Return the (x, y) coordinate for the center point of the cell that contains the specified text.  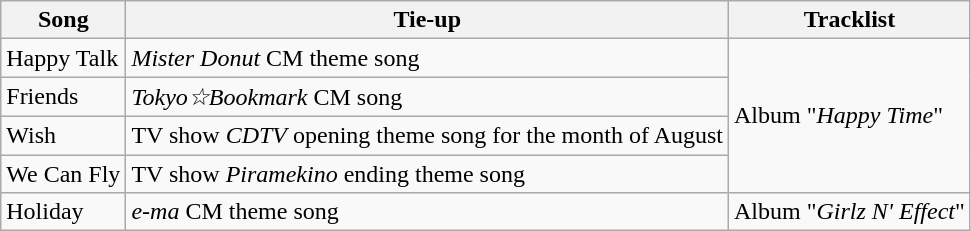
Friends (64, 97)
Tracklist (850, 20)
We Can Fly (64, 173)
Happy Talk (64, 58)
Album "Girlz N' Effect" (850, 212)
Tokyo☆Bookmark CM song (428, 97)
Album "Happy Time" (850, 116)
Song (64, 20)
Tie-up (428, 20)
TV show Piramekino ending theme song (428, 173)
TV show CDTV opening theme song for the month of August (428, 135)
Holiday (64, 212)
Mister Donut CM theme song (428, 58)
Wish (64, 135)
e-ma CM theme song (428, 212)
